Provide the (X, Y) coordinate of the cell's center where the given text is located.  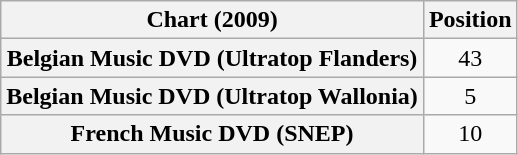
Belgian Music DVD (Ultratop Wallonia) (212, 96)
Chart (2009) (212, 20)
5 (470, 96)
Position (470, 20)
Belgian Music DVD (Ultratop Flanders) (212, 58)
43 (470, 58)
10 (470, 134)
French Music DVD (SNEP) (212, 134)
